Determine the (X, Y) coordinate at the center of the cell enclosing the given text.  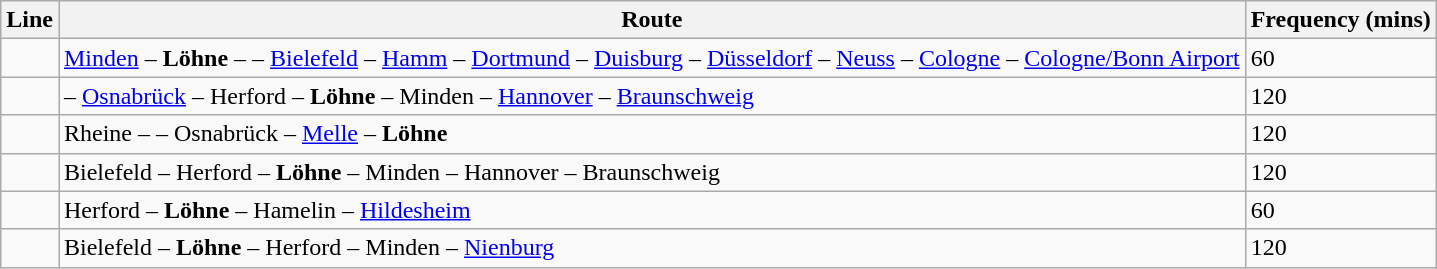
Route (652, 20)
Herford – Löhne – Hamelin – Hildesheim (652, 210)
Bielefeld – Löhne – Herford – Minden – Nienburg (652, 248)
Bielefeld – Herford – Löhne – Minden – Hannover – Braunschweig (652, 172)
Rheine – – Osnabrück – Melle – Löhne (652, 134)
Line (30, 20)
Minden – Löhne – – Bielefeld – Hamm – Dortmund – Duisburg – Düsseldorf – Neuss – Cologne – Cologne/Bonn Airport (652, 58)
– Osnabrück – Herford – Löhne – Minden – Hannover – Braunschweig (652, 96)
Frequency (mins) (1340, 20)
